Pinpoint the cell where the given text exists, returning its (X, Y) midpoint coordinate. 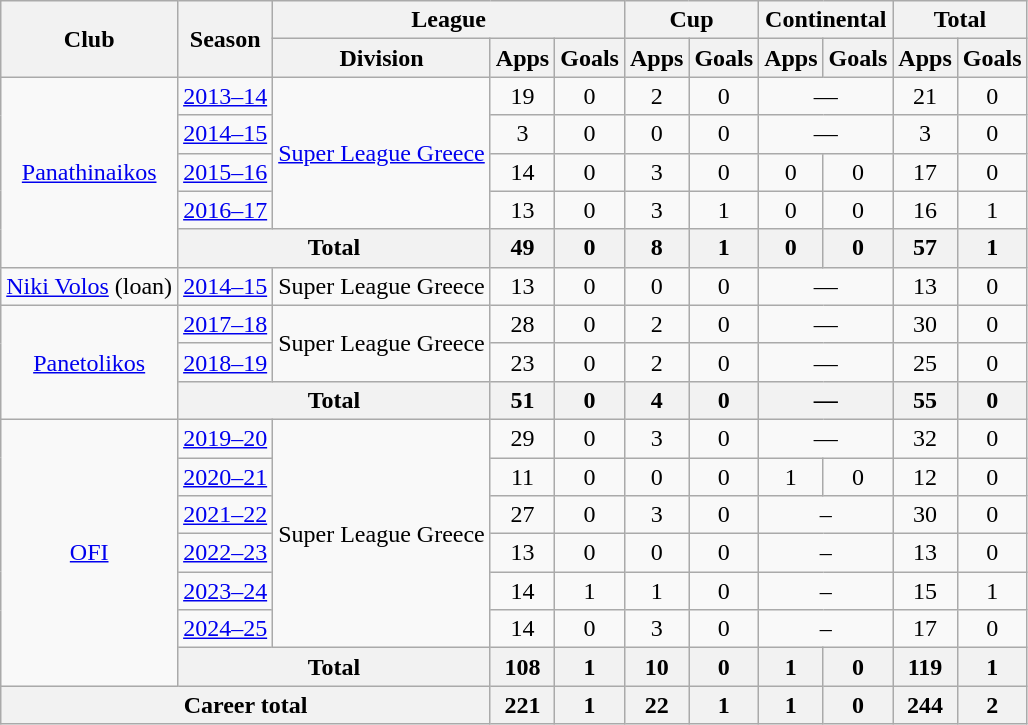
49 (522, 248)
21 (925, 96)
51 (522, 400)
29 (522, 438)
19 (522, 96)
2013–14 (226, 96)
57 (925, 248)
244 (925, 705)
Niki Volos (loan) (90, 286)
32 (925, 438)
Continental (826, 20)
11 (522, 477)
2019–20 (226, 438)
2018–19 (226, 362)
108 (522, 667)
League (449, 20)
2017–18 (226, 324)
Panetolikos (90, 362)
28 (522, 324)
Club (90, 39)
Cup (691, 20)
16 (925, 210)
2024–25 (226, 629)
2016–17 (226, 210)
2021–22 (226, 515)
2015–16 (226, 172)
10 (656, 667)
55 (925, 400)
Season (226, 39)
23 (522, 362)
221 (522, 705)
Division (382, 58)
22 (656, 705)
4 (656, 400)
27 (522, 515)
119 (925, 667)
2022–23 (226, 553)
Career total (246, 705)
OFI (90, 552)
8 (656, 248)
2023–24 (226, 591)
2020–21 (226, 477)
Panathinaikos (90, 172)
25 (925, 362)
12 (925, 477)
15 (925, 591)
